Find where the given text appears and provide that cell's center as (x, y) coordinate. 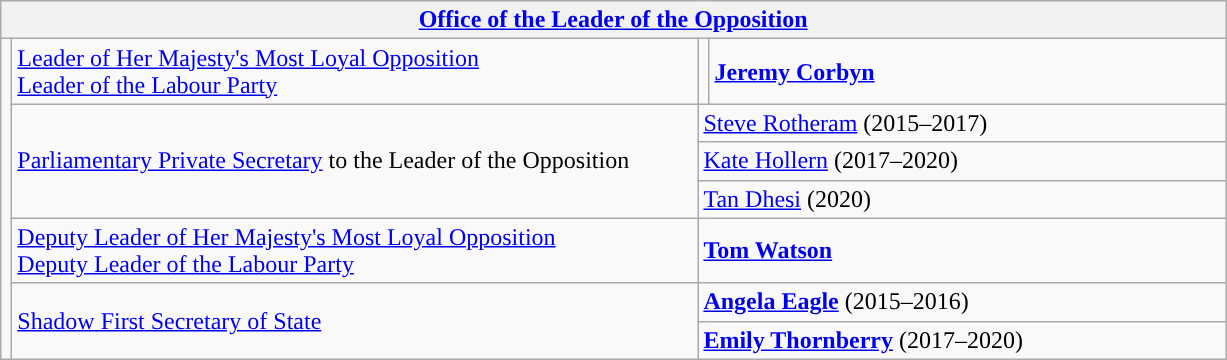
Office of the Leader of the Opposition (614, 20)
Kate Hollern (2017–2020) (962, 161)
Tom Watson (962, 250)
Steve Rotheram (2015–2017) (962, 123)
Deputy Leader of Her Majesty's Most Loyal Opposition Deputy Leader of the Labour Party (355, 250)
Emily Thornberry (2017–2020) (962, 340)
Tan Dhesi (2020) (962, 199)
Leader of Her Majesty's Most Loyal Opposition Leader of the Labour Party (355, 72)
Shadow First Secretary of State (355, 321)
Jeremy Corbyn (968, 72)
Parliamentary Private Secretary to the Leader of the Opposition (355, 161)
Angela Eagle (2015–2016) (962, 302)
